For the text-containing cell, return its midpoint in (x, y) coordinate format. 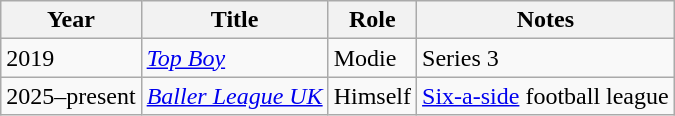
Title (234, 20)
2025–present (71, 96)
Himself (372, 96)
Notes (546, 20)
Modie (372, 58)
Top Boy (234, 58)
2019 (71, 58)
Year (71, 20)
Series 3 (546, 58)
Role (372, 20)
Baller League UK (234, 96)
Six-a-side football league (546, 96)
